Identify which cell holds the provided text, then report its [x, y] central coordinate. 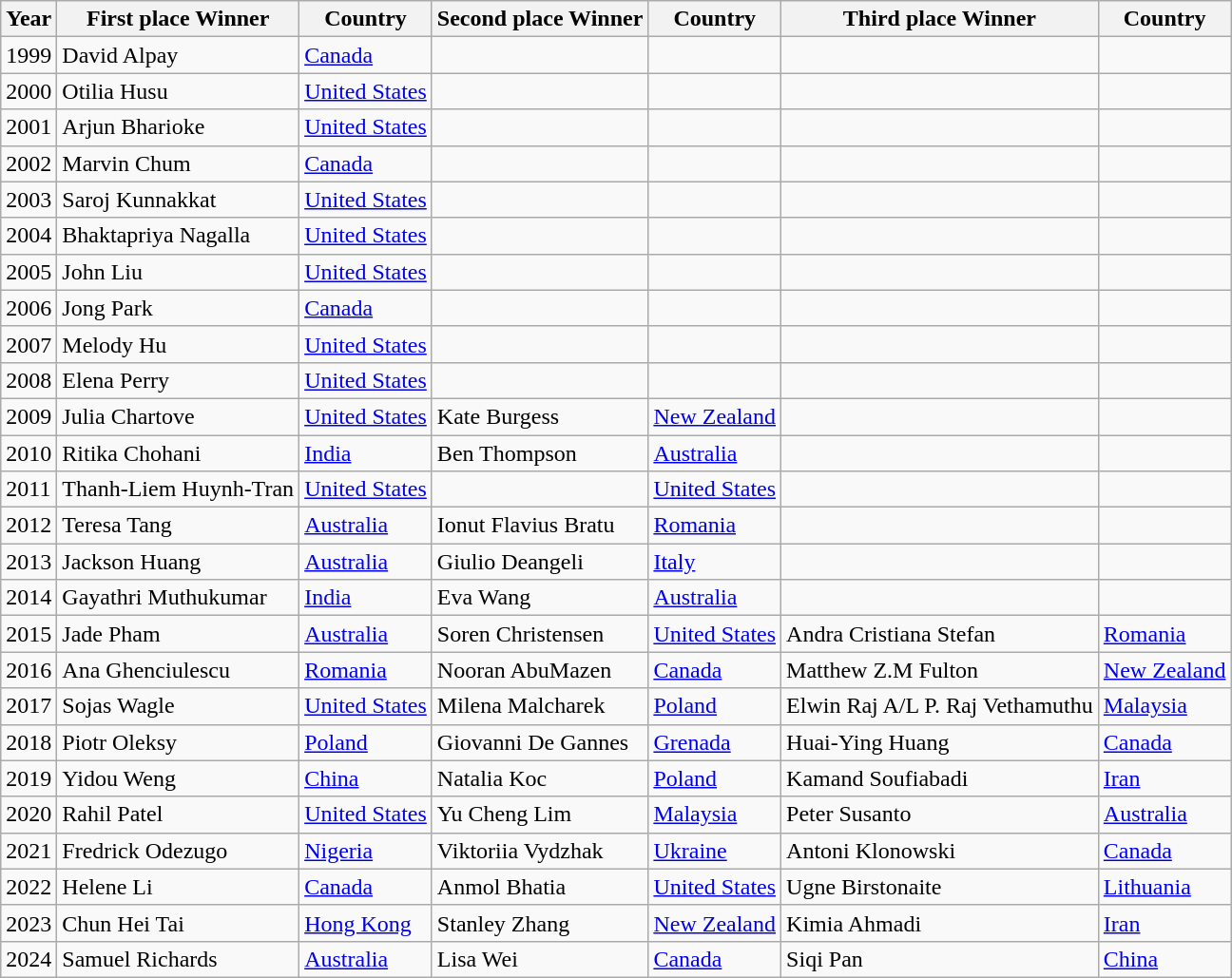
Andra Cristiana Stefan [940, 634]
Ben Thompson [540, 453]
Third place Winner [940, 19]
Kate Burgess [540, 416]
2020 [29, 815]
Lisa Wei [540, 959]
Yu Cheng Lim [540, 815]
2005 [29, 272]
Chun Hei Tai [179, 923]
2015 [29, 634]
2012 [29, 526]
Italy [715, 562]
Sojas Wagle [179, 706]
John Liu [179, 272]
Hong Kong [366, 923]
Piotr Oleksy [179, 742]
Bhaktapriya Nagalla [179, 236]
Antoni Klonowski [940, 851]
Ana Ghenciulescu [179, 670]
Soren Christensen [540, 634]
2008 [29, 380]
Jackson Huang [179, 562]
Ritika Chohani [179, 453]
Marvin Chum [179, 163]
Samuel Richards [179, 959]
Thanh-Liem Huynh-Tran [179, 489]
Kimia Ahmadi [940, 923]
Saroj Kunnakkat [179, 200]
2021 [29, 851]
Grenada [715, 742]
2003 [29, 200]
2002 [29, 163]
2017 [29, 706]
Kamand Soufiabadi [940, 778]
Giovanni De Gannes [540, 742]
Peter Susanto [940, 815]
Helene Li [179, 887]
2022 [29, 887]
2009 [29, 416]
Viktoriia Vydzhak [540, 851]
Ugne Birstonaite [940, 887]
Ukraine [715, 851]
2013 [29, 562]
2019 [29, 778]
2016 [29, 670]
Nooran AbuMazen [540, 670]
Elena Perry [179, 380]
Natalia Koc [540, 778]
2024 [29, 959]
Huai-Ying Huang [940, 742]
Stanley Zhang [540, 923]
Teresa Tang [179, 526]
Otilia Husu [179, 91]
2001 [29, 127]
2023 [29, 923]
First place Winner [179, 19]
Melody Hu [179, 344]
Rahil Patel [179, 815]
1999 [29, 55]
2011 [29, 489]
Second place Winner [540, 19]
Jade Pham [179, 634]
2004 [29, 236]
David Alpay [179, 55]
Siqi Pan [940, 959]
2014 [29, 598]
Anmol Bhatia [540, 887]
2018 [29, 742]
Julia Chartove [179, 416]
Ionut Flavius Bratu [540, 526]
Elwin Raj A/L P. Raj Vethamuthu [940, 706]
2006 [29, 308]
Jong Park [179, 308]
Lithuania [1165, 887]
Arjun Bharioke [179, 127]
Matthew Z.M Fulton [940, 670]
2000 [29, 91]
Giulio Deangeli [540, 562]
Year [29, 19]
Gayathri Muthukumar [179, 598]
Fredrick Odezugo [179, 851]
Milena Malcharek [540, 706]
Nigeria [366, 851]
2007 [29, 344]
Yidou Weng [179, 778]
Eva Wang [540, 598]
2010 [29, 453]
